Provide the [X, Y] coordinate of the cell's center where the given text is located.  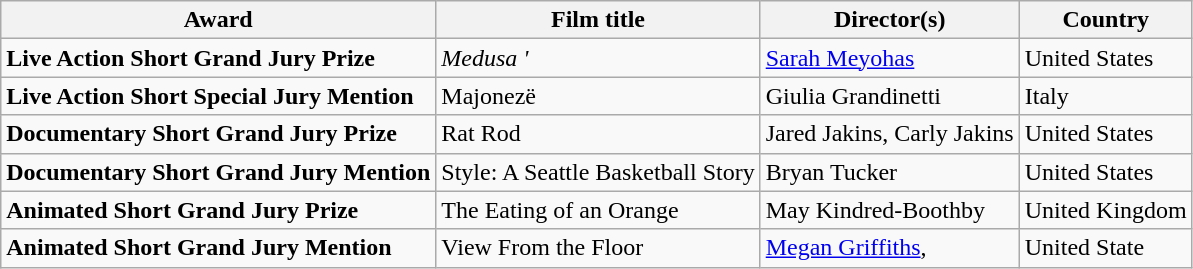
Majonezë [598, 96]
Live Action Short Grand Jury Prize [218, 58]
Bryan Tucker [890, 172]
Documentary Short Grand Jury Prize [218, 134]
Megan Griffiths, [890, 248]
Giulia Grandinetti [890, 96]
Film title [598, 20]
Country [1106, 20]
Live Action Short Special Jury Mention [218, 96]
Director(s) [890, 20]
May Kindred-Boothby [890, 210]
Jared Jakins, Carly Jakins [890, 134]
View From the Floor [598, 248]
Sarah Meyohas [890, 58]
Italy [1106, 96]
Animated Short Grand Jury Mention [218, 248]
The Eating of an Orange [598, 210]
Rat Rod [598, 134]
United Kingdom [1106, 210]
Animated Short Grand Jury Prize [218, 210]
Medusa ' [598, 58]
Award [218, 20]
United State [1106, 248]
Documentary Short Grand Jury Mention [218, 172]
Style: A Seattle Basketball Story [598, 172]
